Search for the cell housing the specified text and yield its [X, Y] center coordinate. 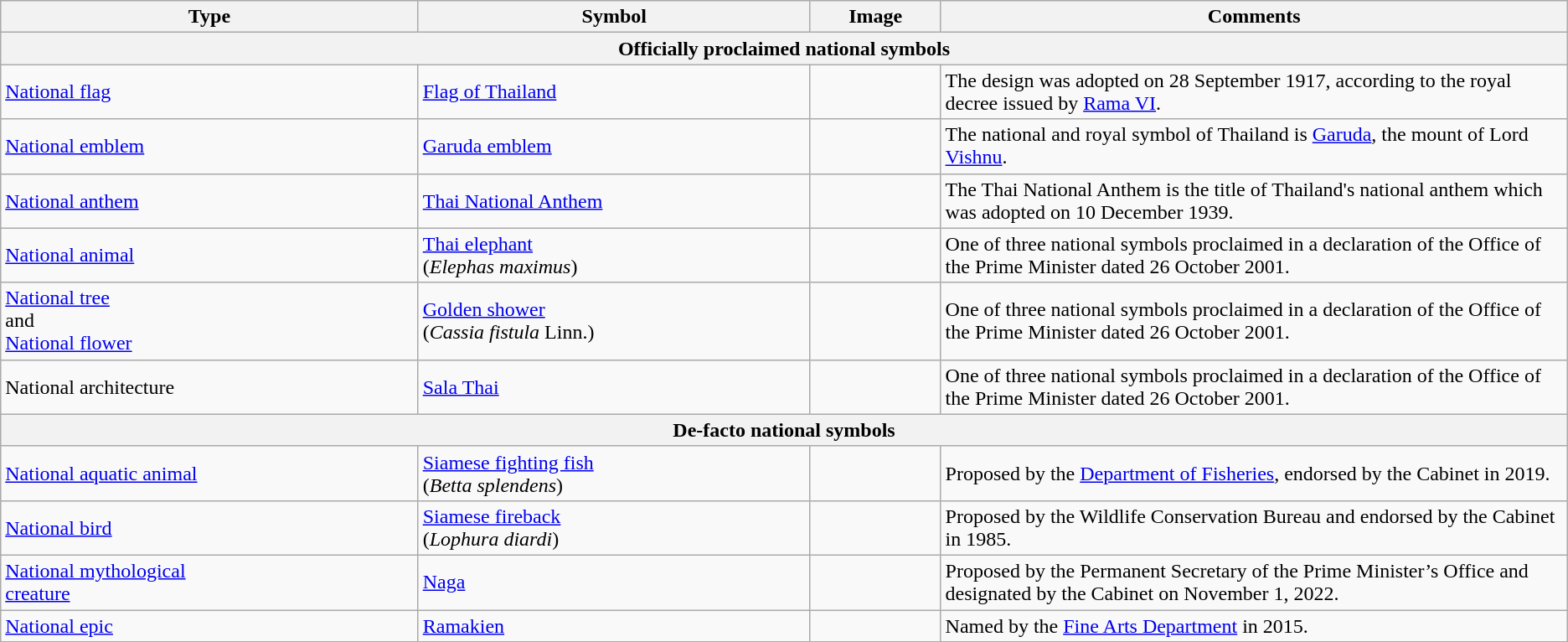
Type [209, 17]
De-facto national symbols [784, 430]
Symbol [614, 17]
National epic [209, 626]
Named by the Fine Arts Department in 2015. [1254, 626]
National anthem [209, 201]
National tree and National flower [209, 321]
Siamese fighting fish (Betta splendens) [614, 473]
National architecture [209, 387]
Proposed by the Wildlife Conservation Bureau and endorsed by the Cabinet in 1985. [1254, 528]
Flag of Thailand [614, 92]
The design was adopted on 28 September 1917, according to the royal decree issued by Rama VI. [1254, 92]
Comments [1254, 17]
Garuda emblem [614, 146]
Siamese fireback (Lophura diardi) [614, 528]
National mythological creature [209, 582]
National aquatic animal [209, 473]
Officially proclaimed national symbols [784, 49]
Image [875, 17]
Proposed by the Permanent Secretary of the Prime Minister’s Office and designated by the Cabinet on November 1, 2022. [1254, 582]
Proposed by the Department of Fisheries, endorsed by the Cabinet in 2019. [1254, 473]
Sala Thai [614, 387]
Golden shower (Cassia fistula Linn.) [614, 321]
The Thai National Anthem is the title of Thailand's national anthem which was adopted on 10 December 1939. [1254, 201]
Thai National Anthem [614, 201]
Ramakien [614, 626]
The national and royal symbol of Thailand is Garuda, the mount of Lord Vishnu. [1254, 146]
Naga [614, 582]
National animal [209, 255]
National flag [209, 92]
National bird [209, 528]
Thai elephant (Elephas maximus) [614, 255]
National emblem [209, 146]
